Return the (X, Y) coordinate for the center point of the cell that contains the specified text.  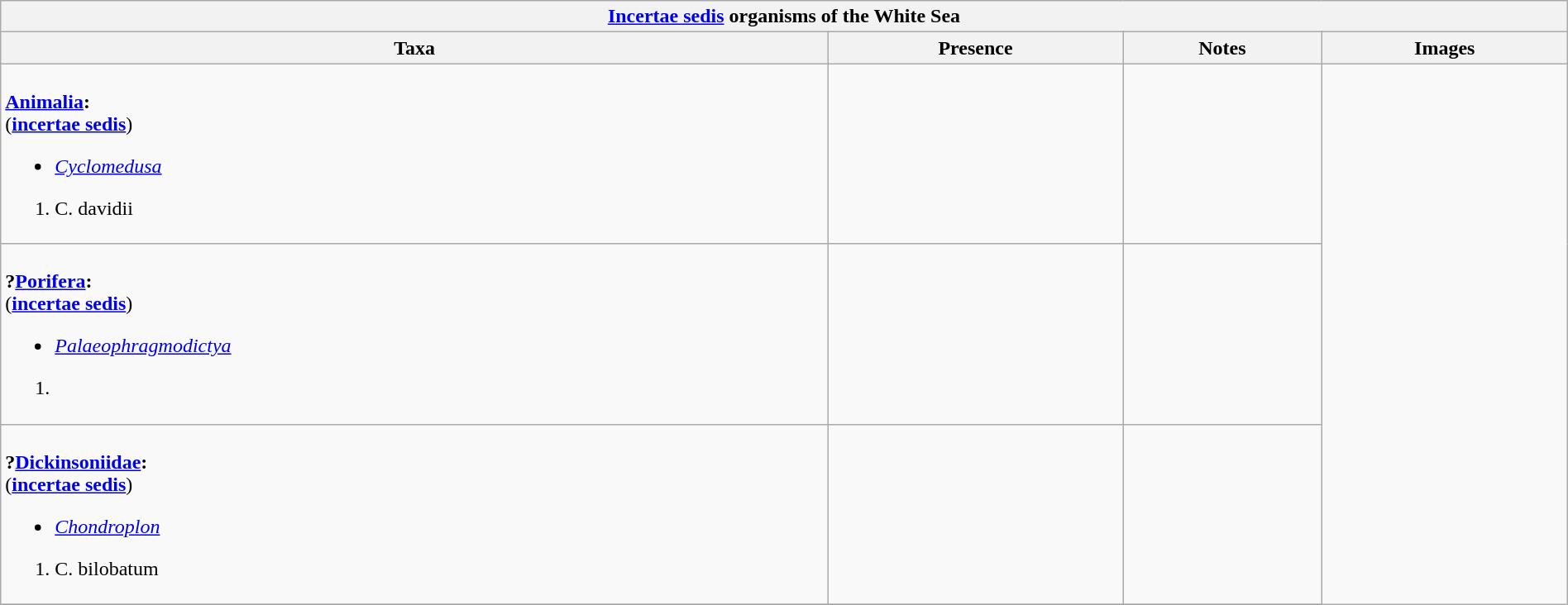
Notes (1222, 48)
?Porifera:(incertae sedis)Palaeophragmodictya (415, 334)
Presence (975, 48)
Animalia:(incertae sedis)CyclomedusaC. davidii (415, 154)
Incertae sedis organisms of the White Sea (784, 17)
Images (1444, 48)
Taxa (415, 48)
?Dickinsoniidae:(incertae sedis)ChondroplonC. bilobatum (415, 514)
